Locate the cell with the specified text and output its [X, Y] center coordinate. 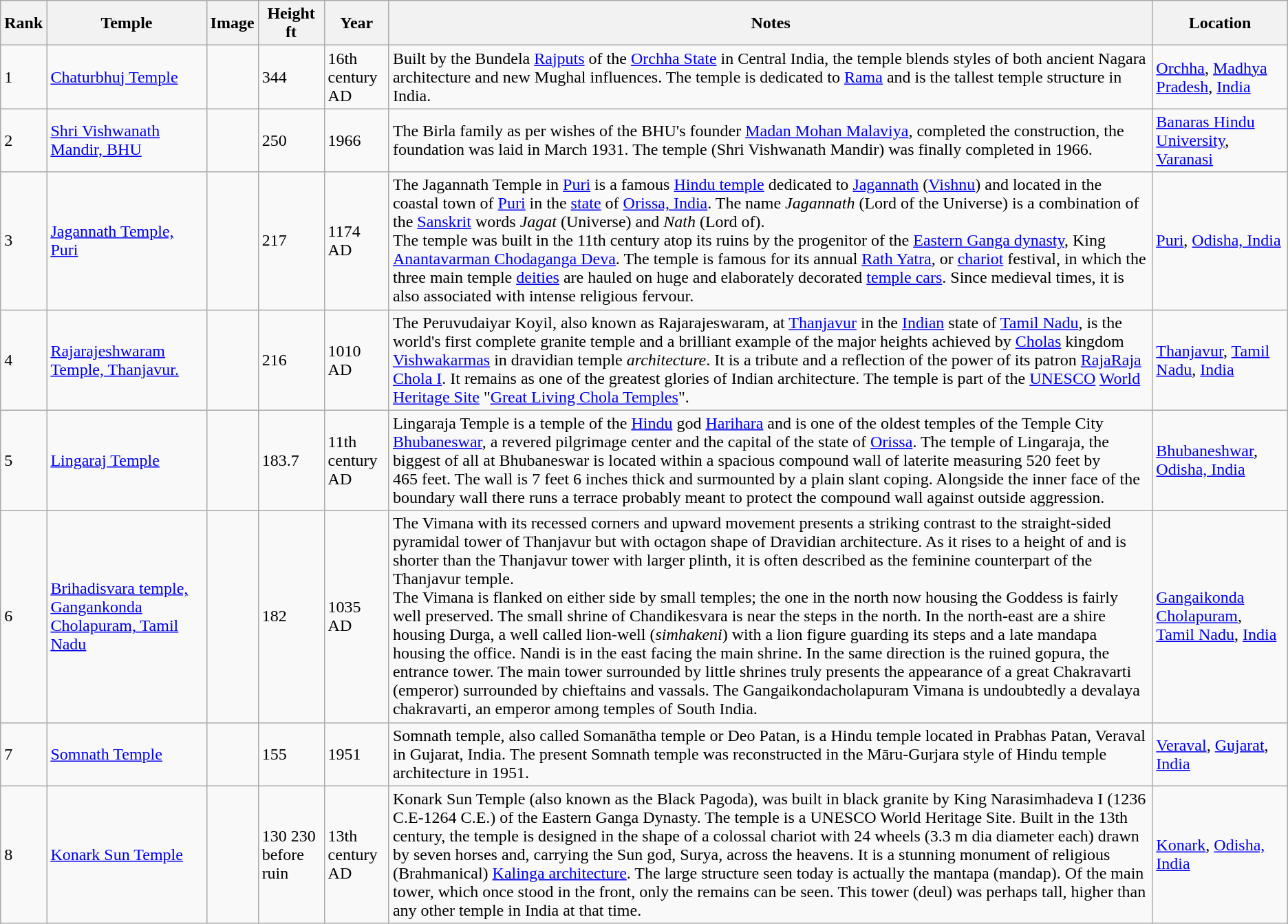
Veraval, Gujarat, India [1220, 754]
Thanjavur, Tamil Nadu, India [1220, 360]
1966 [356, 140]
Bhubaneshwar, Odisha, India [1220, 460]
Konark, Odisha, India [1220, 855]
Lingaraj Temple [127, 460]
Konark Sun Temple [127, 855]
Rank [23, 23]
Banaras Hindu University, Varanasi [1220, 140]
130 230 before ruin [291, 855]
1010 AD [356, 360]
217 [291, 241]
Brihadisvara temple, Gangankonda Cholapuram, Tamil Nadu [127, 616]
250 [291, 140]
6 [23, 616]
Temple [127, 23]
Puri, Odisha, India [1220, 241]
2 [23, 140]
Orchha, Madhya Pradesh, India [1220, 77]
182 [291, 616]
155 [291, 754]
16th century AD [356, 77]
13th century AD [356, 855]
7 [23, 754]
8 [23, 855]
Image [233, 23]
Jagannath Temple, Puri [127, 241]
Year [356, 23]
1035 AD [356, 616]
Location [1220, 23]
3 [23, 241]
Somnath Temple [127, 754]
183.7 [291, 460]
Notes [771, 23]
Rajarajeshwaram Temple, Thanjavur. [127, 360]
216 [291, 360]
Gangaikonda Cholapuram, Tamil Nadu, India [1220, 616]
1 [23, 77]
344 [291, 77]
11th century AD [356, 460]
Heightft [291, 23]
Shri Vishwanath Mandir, BHU [127, 140]
4 [23, 360]
5 [23, 460]
1174 AD [356, 241]
Chaturbhuj Temple [127, 77]
1951 [356, 754]
